From the cell containing the given text, extract its center point as (x, y) coordinate. 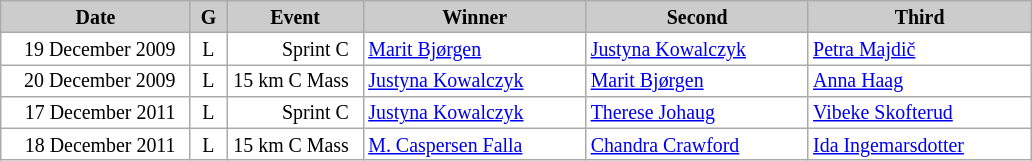
19 December 2009 (96, 49)
Vibeke Skofterud (919, 113)
Petra Majdič (919, 49)
Therese Johaug (697, 113)
Chandra Crawford (697, 145)
Third (919, 17)
20 December 2009 (96, 81)
Winner (475, 17)
Ida Ingemarsdotter (919, 145)
Date (96, 17)
Anna Haag (919, 81)
18 December 2011 (96, 145)
G (208, 17)
17 December 2011 (96, 113)
M. Caspersen Falla (475, 145)
Second (697, 17)
Event (296, 17)
